Extract the [x, y] coordinate from the center of the cell holding the provided text.  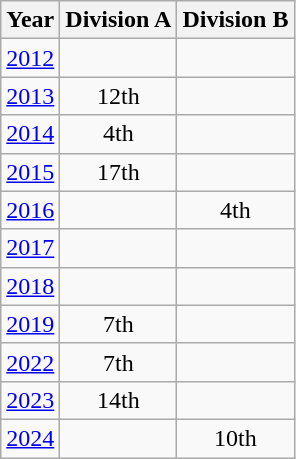
12th [118, 96]
2016 [30, 210]
2012 [30, 58]
14th [118, 400]
2023 [30, 400]
10th [236, 438]
2019 [30, 324]
2014 [30, 134]
2015 [30, 172]
2024 [30, 438]
17th [118, 172]
Year [30, 20]
2022 [30, 362]
Division B [236, 20]
2013 [30, 96]
2017 [30, 248]
Division A [118, 20]
2018 [30, 286]
